Identify which cell holds the provided text, then report its (X, Y) central coordinate. 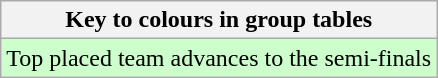
Key to colours in group tables (219, 20)
Top placed team advances to the semi-finals (219, 58)
